Capture the cell that displays the provided text and extract its [x, y] central coordinate. 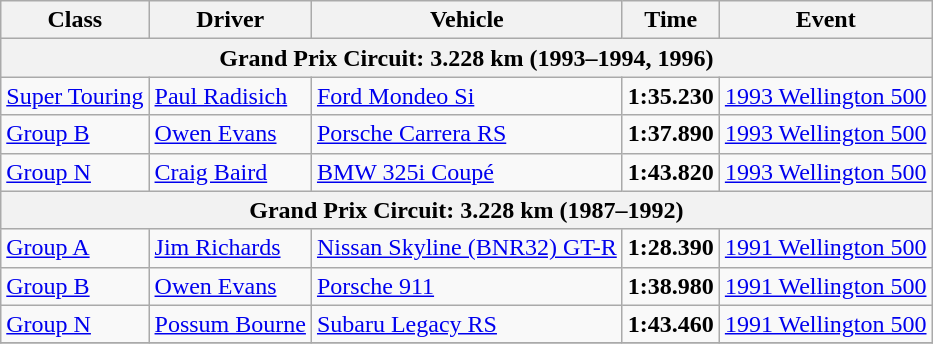
Grand Prix Circuit: 3.228 km (1987–1992) [466, 210]
1:28.390 [670, 248]
Class [75, 20]
BMW 325i Coupé [466, 172]
Porsche 911 [466, 286]
Porsche Carrera RS [466, 134]
Driver [230, 20]
Event [826, 20]
Ford Mondeo Si [466, 96]
Group A [75, 248]
Possum Bourne [230, 324]
Craig Baird [230, 172]
1:43.820 [670, 172]
1:35.230 [670, 96]
Jim Richards [230, 248]
Subaru Legacy RS [466, 324]
1:38.980 [670, 286]
Grand Prix Circuit: 3.228 km (1993–1994, 1996) [466, 58]
Vehicle [466, 20]
Nissan Skyline (BNR32) GT-R [466, 248]
Time [670, 20]
Super Touring [75, 96]
Paul Radisich [230, 96]
1:43.460 [670, 324]
1:37.890 [670, 134]
